Extract the (x, y) coordinate from the center of the cell holding the provided text.  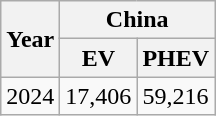
17,406 (98, 96)
Year (30, 39)
PHEV (176, 58)
China (138, 20)
EV (98, 58)
2024 (30, 96)
59,216 (176, 96)
